Determine the [X, Y] coordinate at the center of the cell enclosing the given text.  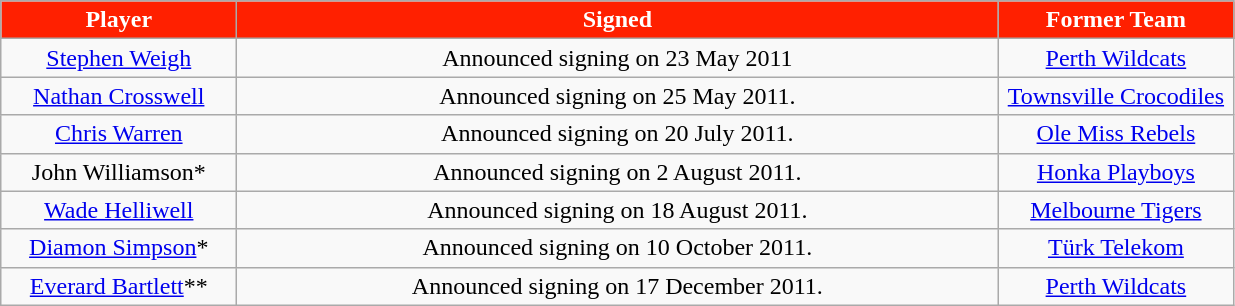
Diamon Simpson* [119, 248]
Everard Bartlett** [119, 286]
Announced signing on 25 May 2011. [618, 96]
Former Team [1116, 20]
Melbourne Tigers [1116, 210]
Nathan Crosswell [119, 96]
Türk Telekom [1116, 248]
Stephen Weigh [119, 58]
Announced signing on 18 August 2011. [618, 210]
Announced signing on 17 December 2011. [618, 286]
Player [119, 20]
Chris Warren [119, 134]
Honka Playboys [1116, 172]
Announced signing on 10 October 2011. [618, 248]
Announced signing on 20 July 2011. [618, 134]
Wade Helliwell [119, 210]
Townsville Crocodiles [1116, 96]
Ole Miss Rebels [1116, 134]
Announced signing on 23 May 2011 [618, 58]
John Williamson* [119, 172]
Signed [618, 20]
Announced signing on 2 August 2011. [618, 172]
